Find where the given text appears and provide that cell's center as (X, Y) coordinate. 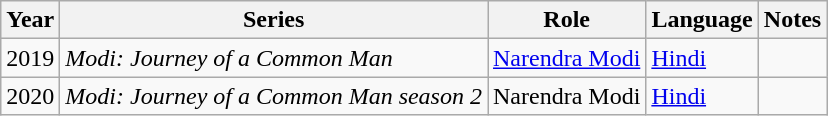
2019 (30, 58)
Series (274, 20)
Year (30, 20)
Notes (792, 20)
Role (567, 20)
2020 (30, 96)
Modi: Journey of a Common Man (274, 58)
Language (702, 20)
Modi: Journey of a Common Man season 2 (274, 96)
